For the text-containing cell, return its midpoint in [x, y] coordinate format. 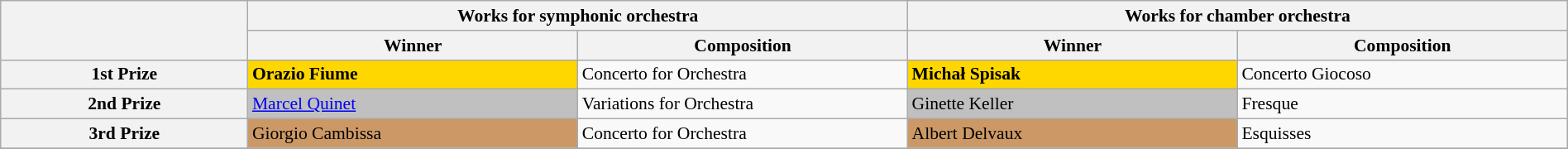
Works for symphonic orchestra [578, 16]
Ginette Keller [1073, 104]
Variations for Orchestra [743, 104]
Concerto Giocoso [1403, 74]
Works for chamber orchestra [1238, 16]
Fresque [1403, 104]
Albert Delvaux [1073, 134]
1st Prize [124, 74]
2nd Prize [124, 104]
Giorgio Cambissa [414, 134]
Michał Spisak [1073, 74]
Orazio Fiume [414, 74]
Marcel Quinet [414, 104]
Esquisses [1403, 134]
3rd Prize [124, 134]
